Capture the cell that displays the provided text and extract its (x, y) central coordinate. 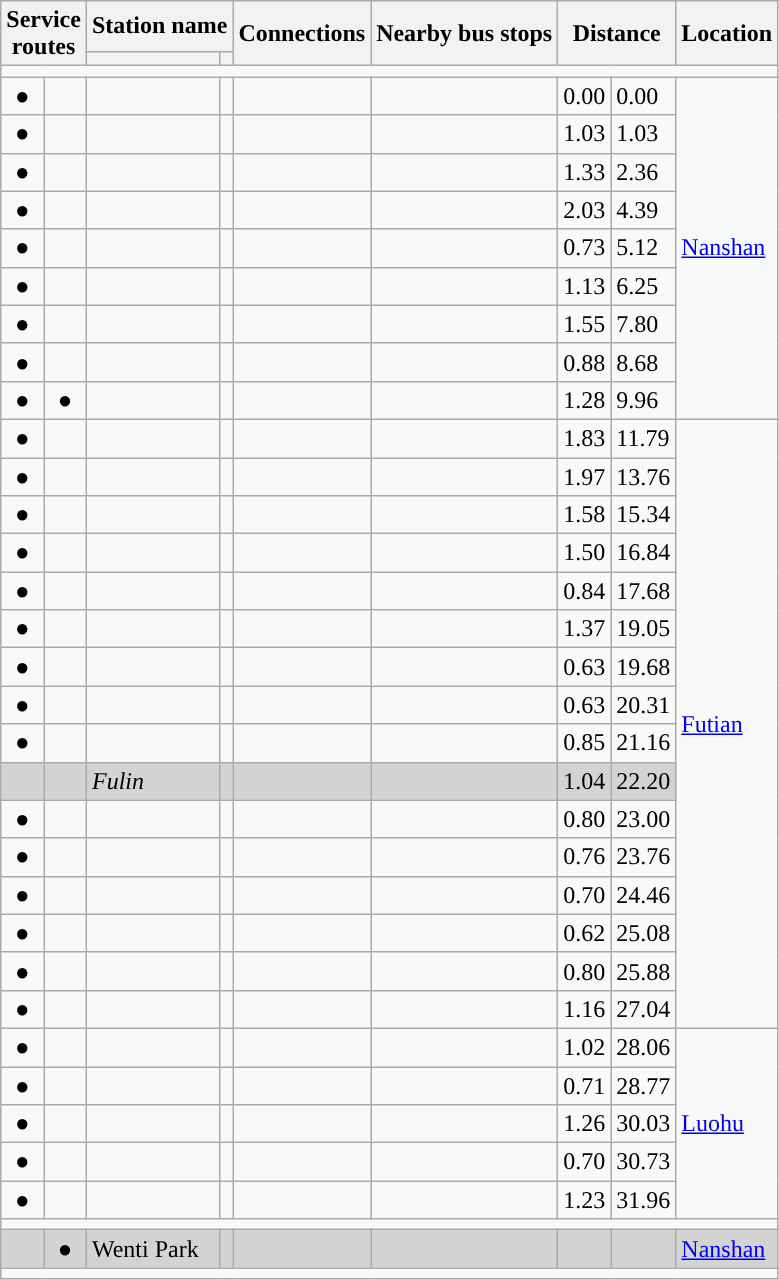
1.83 (584, 438)
28.77 (644, 1085)
1.04 (584, 781)
13.76 (644, 477)
1.16 (584, 1009)
1.28 (584, 400)
2.03 (584, 210)
Wenti Park (153, 1249)
0.84 (584, 591)
27.04 (644, 1009)
0.73 (584, 248)
5.12 (644, 248)
25.88 (644, 971)
Luohu (727, 1123)
7.80 (644, 324)
Station name (159, 26)
19.68 (644, 667)
21.16 (644, 743)
15.34 (644, 515)
8.68 (644, 362)
16.84 (644, 553)
1.13 (584, 286)
Serviceroutes (44, 34)
2.36 (644, 172)
25.08 (644, 933)
0.85 (584, 743)
0.62 (584, 933)
1.50 (584, 553)
0.88 (584, 362)
1.33 (584, 172)
24.46 (644, 895)
Fulin (153, 781)
17.68 (644, 591)
22.20 (644, 781)
4.39 (644, 210)
28.06 (644, 1047)
23.00 (644, 819)
1.97 (584, 477)
6.25 (644, 286)
1.55 (584, 324)
20.31 (644, 705)
1.02 (584, 1047)
23.76 (644, 857)
31.96 (644, 1200)
Connections (302, 34)
0.76 (584, 857)
1.37 (584, 629)
30.73 (644, 1162)
0.71 (584, 1085)
Distance (617, 34)
1.58 (584, 515)
30.03 (644, 1124)
Nearby bus stops (464, 34)
1.23 (584, 1200)
Futian (727, 724)
11.79 (644, 438)
9.96 (644, 400)
1.26 (584, 1124)
19.05 (644, 629)
Location (727, 34)
